Find where the given text appears and provide that cell's center as [X, Y] coordinate. 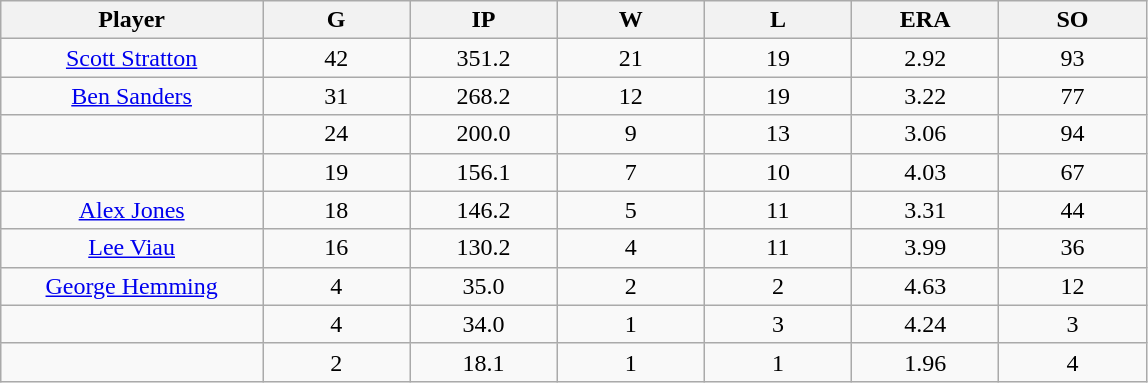
SO [1072, 20]
36 [1072, 248]
Player [132, 20]
94 [1072, 134]
Ben Sanders [132, 96]
18 [336, 210]
44 [1072, 210]
ERA [926, 20]
L [778, 20]
5 [630, 210]
34.0 [484, 324]
G [336, 20]
3.06 [926, 134]
77 [1072, 96]
9 [630, 134]
200.0 [484, 134]
4.24 [926, 324]
18.1 [484, 362]
7 [630, 172]
16 [336, 248]
35.0 [484, 286]
3.22 [926, 96]
21 [630, 58]
31 [336, 96]
13 [778, 134]
268.2 [484, 96]
IP [484, 20]
4.63 [926, 286]
93 [1072, 58]
42 [336, 58]
George Hemming [132, 286]
1.96 [926, 362]
Alex Jones [132, 210]
24 [336, 134]
3.99 [926, 248]
W [630, 20]
Scott Stratton [132, 58]
2.92 [926, 58]
67 [1072, 172]
351.2 [484, 58]
3.31 [926, 210]
130.2 [484, 248]
4.03 [926, 172]
156.1 [484, 172]
Lee Viau [132, 248]
146.2 [484, 210]
10 [778, 172]
